Locate the cell with the specified text and output its (x, y) center coordinate. 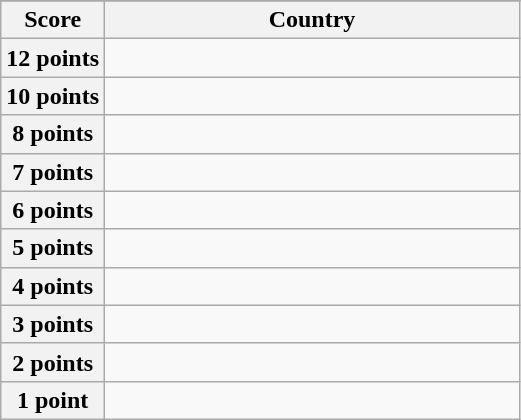
10 points (53, 96)
2 points (53, 362)
3 points (53, 324)
Score (53, 20)
8 points (53, 134)
Country (312, 20)
6 points (53, 210)
5 points (53, 248)
1 point (53, 400)
4 points (53, 286)
12 points (53, 58)
7 points (53, 172)
